Capture the cell that displays the provided text and extract its (X, Y) central coordinate. 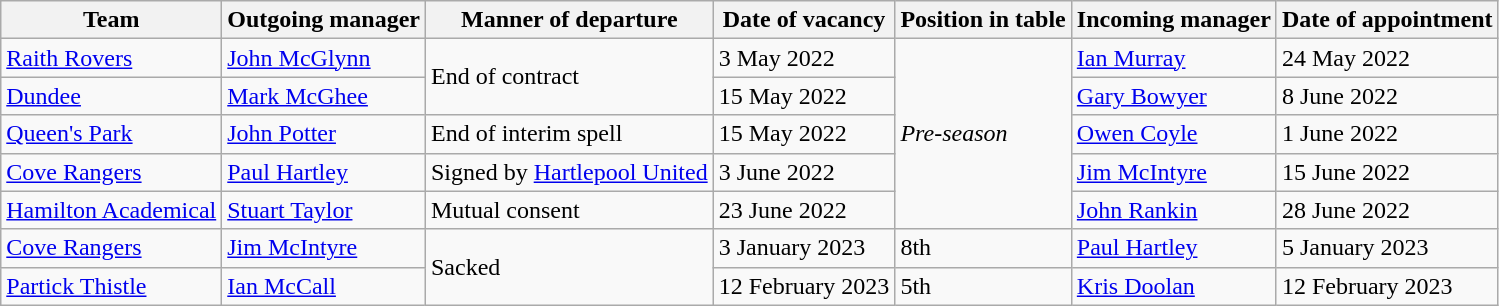
24 May 2022 (1387, 58)
Gary Bowyer (1174, 96)
End of interim spell (569, 134)
8 June 2022 (1387, 96)
5 January 2023 (1387, 248)
John McGlynn (324, 58)
Mutual consent (569, 210)
Date of appointment (1387, 20)
Mark McGhee (324, 96)
28 June 2022 (1387, 210)
Dundee (112, 96)
15 June 2022 (1387, 172)
John Rankin (1174, 210)
Date of vacancy (804, 20)
1 June 2022 (1387, 134)
John Potter (324, 134)
Raith Rovers (112, 58)
Ian McCall (324, 286)
Pre-season (983, 134)
Ian Murray (1174, 58)
Signed by Hartlepool United (569, 172)
8th (983, 248)
End of contract (569, 77)
3 January 2023 (804, 248)
3 June 2022 (804, 172)
Hamilton Academical (112, 210)
Position in table (983, 20)
5th (983, 286)
Outgoing manager (324, 20)
3 May 2022 (804, 58)
Kris Doolan (1174, 286)
Owen Coyle (1174, 134)
Sacked (569, 267)
Incoming manager (1174, 20)
Queen's Park (112, 134)
23 June 2022 (804, 210)
Team (112, 20)
Manner of departure (569, 20)
Stuart Taylor (324, 210)
Partick Thistle (112, 286)
